Locate the cell with the specified text and output its (X, Y) center coordinate. 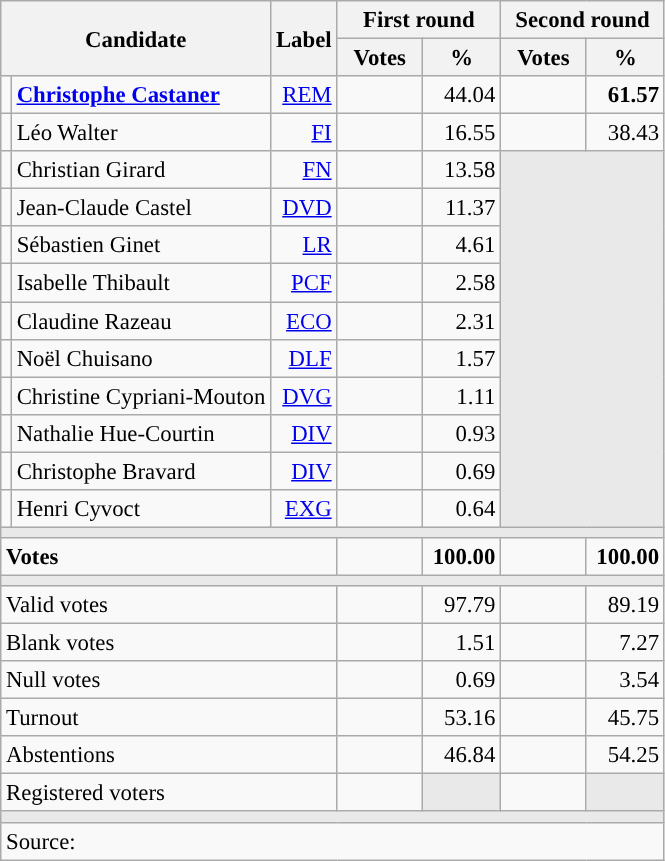
First round (419, 20)
REM (304, 95)
46.84 (462, 755)
0.93 (462, 433)
45.75 (625, 718)
Claudine Razeau (140, 321)
EXG (304, 509)
Christian Girard (140, 170)
11.37 (462, 208)
Second round (583, 20)
38.43 (625, 133)
Abstentions (169, 755)
61.57 (625, 95)
44.04 (462, 95)
Léo Walter (140, 133)
Source: (333, 841)
ECO (304, 321)
Label (304, 38)
Isabelle Thibault (140, 283)
Christophe Bravard (140, 471)
Blank votes (169, 643)
53.16 (462, 718)
89.19 (625, 605)
DLF (304, 358)
1.11 (462, 396)
Valid votes (169, 605)
Turnout (169, 718)
Registered voters (169, 793)
FN (304, 170)
DVG (304, 396)
7.27 (625, 643)
Christophe Castaner (140, 95)
Candidate (136, 38)
1.57 (462, 358)
Henri Cyvoct (140, 509)
54.25 (625, 755)
LR (304, 245)
Noël Chuisano (140, 358)
2.58 (462, 283)
13.58 (462, 170)
4.61 (462, 245)
16.55 (462, 133)
Sébastien Ginet (140, 245)
Null votes (169, 680)
0.64 (462, 509)
Jean-Claude Castel (140, 208)
DVD (304, 208)
1.51 (462, 643)
Christine Cypriani-Mouton (140, 396)
3.54 (625, 680)
97.79 (462, 605)
Nathalie Hue-Courtin (140, 433)
PCF (304, 283)
2.31 (462, 321)
FI (304, 133)
